Capture the cell that displays the provided text and extract its [x, y] central coordinate. 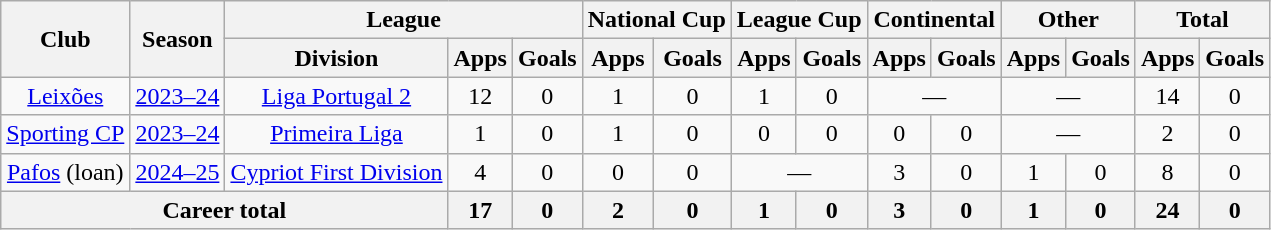
Career total [224, 210]
Continental [934, 20]
17 [480, 210]
12 [480, 96]
24 [1167, 210]
8 [1167, 172]
National Cup [656, 20]
League Cup [799, 20]
Leixões [66, 96]
Other [1068, 20]
2024–25 [178, 172]
League [404, 20]
Season [178, 39]
Primeira Liga [336, 134]
Division [336, 58]
Total [1202, 20]
Liga Portugal 2 [336, 96]
4 [480, 172]
Pafos (loan) [66, 172]
14 [1167, 96]
Sporting CP [66, 134]
Club [66, 39]
Cypriot First Division [336, 172]
